Identify which cell holds the provided text, then report its (X, Y) central coordinate. 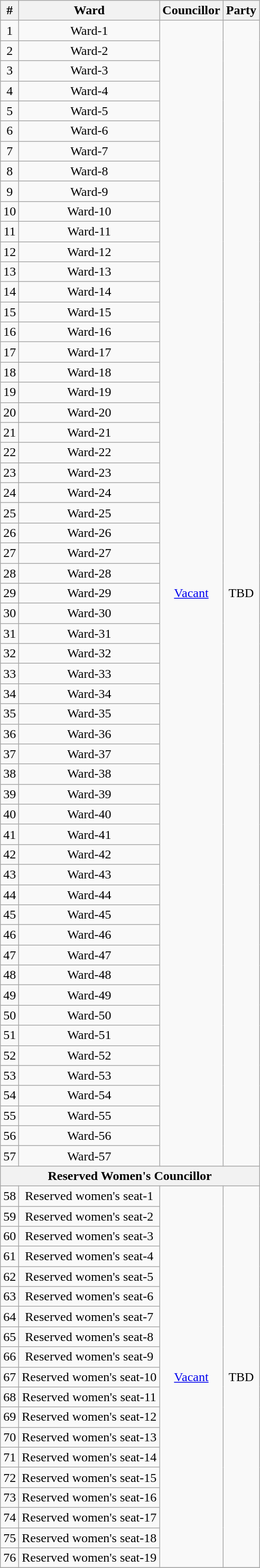
65 (10, 1337)
40 (10, 814)
1 (10, 31)
Ward-20 (89, 412)
Ward-36 (89, 734)
60 (10, 1236)
Ward-26 (89, 533)
11 (10, 231)
Reserved women's seat-2 (89, 1216)
Ward-32 (89, 654)
45 (10, 915)
69 (10, 1417)
17 (10, 352)
Ward-45 (89, 915)
2 (10, 51)
50 (10, 1015)
Ward-42 (89, 854)
Ward-24 (89, 493)
33 (10, 674)
Reserved women's seat-10 (89, 1377)
75 (10, 1538)
Reserved women's seat-19 (89, 1558)
64 (10, 1317)
71 (10, 1457)
70 (10, 1437)
29 (10, 593)
68 (10, 1397)
Ward-17 (89, 352)
61 (10, 1257)
Ward-44 (89, 895)
24 (10, 493)
27 (10, 553)
59 (10, 1216)
35 (10, 714)
Ward-12 (89, 252)
Reserved women's seat-5 (89, 1277)
Ward-5 (89, 111)
51 (10, 1035)
Ward-53 (89, 1075)
26 (10, 533)
74 (10, 1517)
Ward-29 (89, 593)
57 (10, 1156)
58 (10, 1196)
Ward-11 (89, 231)
Ward-14 (89, 292)
Ward-7 (89, 151)
55 (10, 1116)
Ward-48 (89, 975)
42 (10, 854)
63 (10, 1297)
Ward-52 (89, 1055)
7 (10, 151)
Reserved women's seat-3 (89, 1236)
73 (10, 1497)
Ward-43 (89, 874)
12 (10, 252)
76 (10, 1558)
9 (10, 191)
16 (10, 332)
34 (10, 694)
56 (10, 1136)
54 (10, 1095)
Ward-49 (89, 995)
48 (10, 975)
Ward-41 (89, 834)
# (10, 11)
Ward-35 (89, 714)
Ward-15 (89, 312)
Reserved women's seat-1 (89, 1196)
Ward-34 (89, 694)
Reserved women's seat-4 (89, 1257)
30 (10, 613)
21 (10, 432)
22 (10, 452)
20 (10, 412)
18 (10, 372)
8 (10, 171)
44 (10, 895)
Ward-3 (89, 71)
Ward-54 (89, 1095)
46 (10, 935)
Ward-28 (89, 573)
72 (10, 1477)
Reserved women's seat-9 (89, 1357)
Ward-46 (89, 935)
Reserved women's seat-18 (89, 1538)
36 (10, 734)
19 (10, 392)
Reserved women's seat-8 (89, 1337)
Ward-55 (89, 1116)
43 (10, 874)
Reserved Women's Councillor (130, 1176)
62 (10, 1277)
3 (10, 71)
Ward-19 (89, 392)
Ward-18 (89, 372)
5 (10, 111)
Ward-25 (89, 513)
32 (10, 654)
6 (10, 131)
Ward-47 (89, 955)
Ward-38 (89, 774)
Ward-50 (89, 1015)
Reserved women's seat-16 (89, 1497)
Ward-37 (89, 754)
Ward-51 (89, 1035)
67 (10, 1377)
Ward-33 (89, 674)
Ward (89, 11)
Ward-1 (89, 31)
Ward-21 (89, 432)
Reserved women's seat-14 (89, 1457)
Reserved women's seat-12 (89, 1417)
39 (10, 794)
47 (10, 955)
Ward-13 (89, 272)
41 (10, 834)
Ward-9 (89, 191)
Ward-8 (89, 171)
Ward-16 (89, 332)
10 (10, 211)
4 (10, 91)
66 (10, 1357)
23 (10, 473)
Reserved women's seat-7 (89, 1317)
Ward-4 (89, 91)
Ward-31 (89, 634)
Ward-27 (89, 553)
25 (10, 513)
Ward-23 (89, 473)
Ward-39 (89, 794)
Ward-2 (89, 51)
Ward-6 (89, 131)
Reserved women's seat-6 (89, 1297)
Ward-57 (89, 1156)
28 (10, 573)
37 (10, 754)
Reserved women's seat-13 (89, 1437)
52 (10, 1055)
49 (10, 995)
31 (10, 634)
Party (241, 11)
Reserved women's seat-15 (89, 1477)
Reserved women's seat-17 (89, 1517)
53 (10, 1075)
Ward-22 (89, 452)
38 (10, 774)
Ward-40 (89, 814)
13 (10, 272)
14 (10, 292)
Ward-30 (89, 613)
15 (10, 312)
Ward-10 (89, 211)
Reserved women's seat-11 (89, 1397)
Councillor (191, 11)
Ward-56 (89, 1136)
